Determine the (X, Y) coordinate at the center of the cell enclosing the given text.  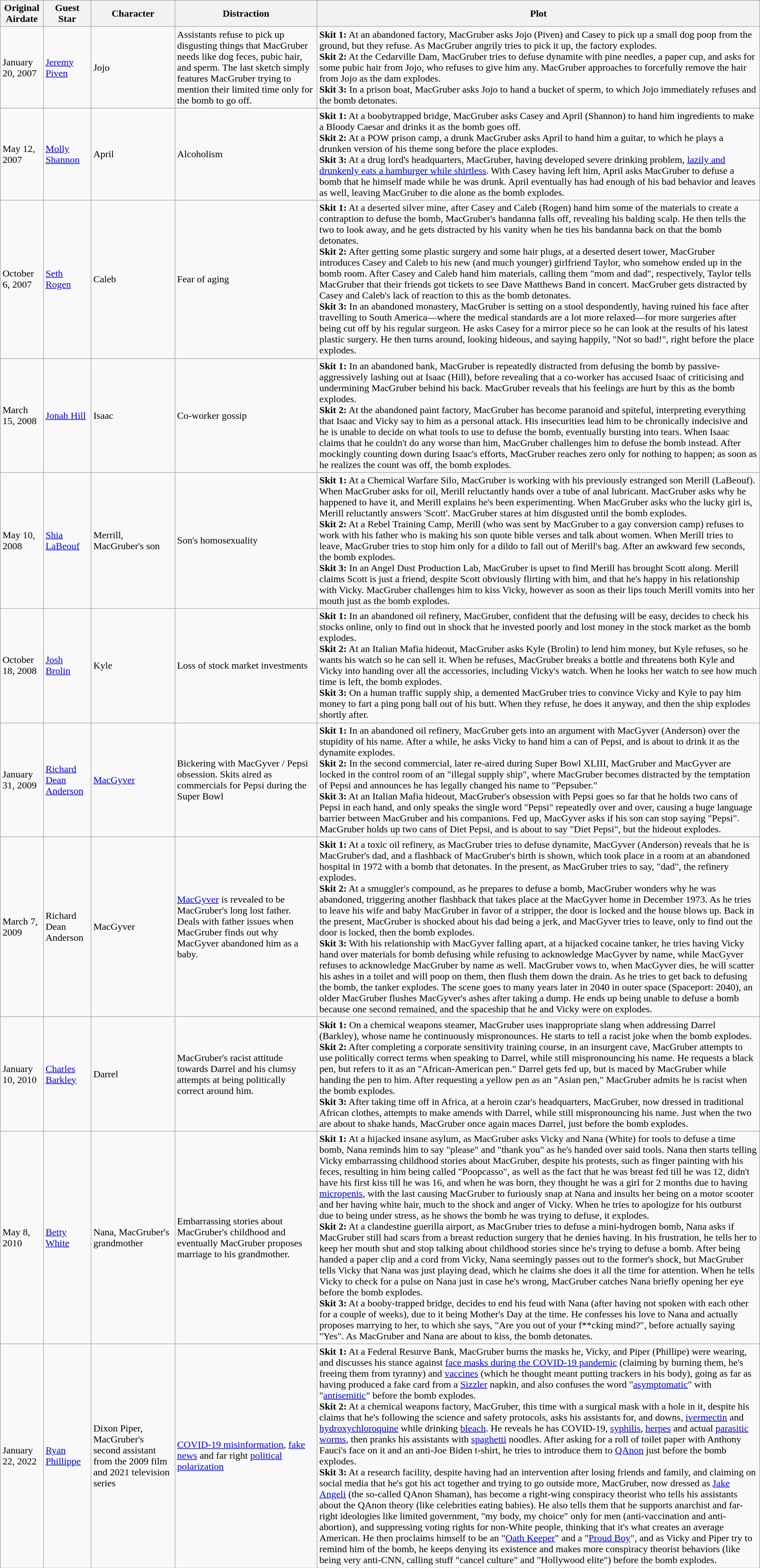
Original Airdate (22, 14)
January 20, 2007 (22, 67)
January 10, 2010 (22, 1074)
Darrel (133, 1074)
March 7, 2009 (22, 927)
March 15, 2008 (22, 415)
Loss of stock market investments (246, 665)
Kyle (133, 665)
Distraction (246, 14)
Jojo (133, 67)
Shia LaBeouf (67, 540)
Dixon Piper, MacGruber's second assistant from the 2009 film and 2021 television series (133, 1456)
May 8, 2010 (22, 1237)
Embarrassing stories about MacGruber's childhood and eventually MacGruber proposes marriage to his grandmother. (246, 1237)
Isaac (133, 415)
Molly Shannon (67, 154)
Fear of aging (246, 279)
April (133, 154)
Seth Rogen (67, 279)
Bickering with MacGyver / Pepsi obsession. Skits aired as commercials for Pepsi during the Super Bowl (246, 780)
Son's homosexuality (246, 540)
COVID-19 misinformation, fake news and far right political polarization (246, 1456)
Caleb (133, 279)
Character (133, 14)
October 6, 2007 (22, 279)
Betty White (67, 1237)
Guest Star (67, 14)
Alcoholism (246, 154)
Co-worker gossip (246, 415)
October 18, 2008 (22, 665)
May 10, 2008 (22, 540)
Plot (538, 14)
MacGyver is revealed to be MacGruber's long lost father. Deals with father issues when MacGruber finds out why MacGyver abandoned him as a baby. (246, 927)
Charles Barkley (67, 1074)
Jonah Hill (67, 415)
MacGruber's racist attitude towards Darrel and his clumsy attempts at being politically correct around him. (246, 1074)
Merrill, MacGruber's son (133, 540)
May 12, 2007 (22, 154)
January 22, 2022 (22, 1456)
Josh Brolin (67, 665)
Jeremy Piven (67, 67)
January 31, 2009 (22, 780)
Nana, MacGruber's grandmother (133, 1237)
Ryan Phillippe (67, 1456)
